Determine the (x, y) coordinate at the center of the cell enclosing the given text.  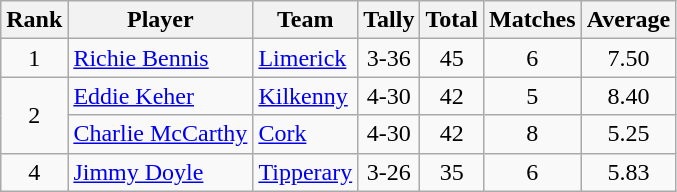
45 (452, 58)
8.40 (628, 96)
4 (34, 172)
7.50 (628, 58)
Total (452, 20)
1 (34, 58)
Player (160, 20)
Richie Bennis (160, 58)
Matches (532, 20)
Jimmy Doyle (160, 172)
5.83 (628, 172)
Eddie Keher (160, 96)
2 (34, 115)
5 (532, 96)
Tally (389, 20)
8 (532, 134)
Rank (34, 20)
Tipperary (306, 172)
35 (452, 172)
Kilkenny (306, 96)
Limerick (306, 58)
Cork (306, 134)
Average (628, 20)
5.25 (628, 134)
3-36 (389, 58)
3-26 (389, 172)
Charlie McCarthy (160, 134)
Team (306, 20)
